Capture the cell that displays the provided text and extract its (X, Y) central coordinate. 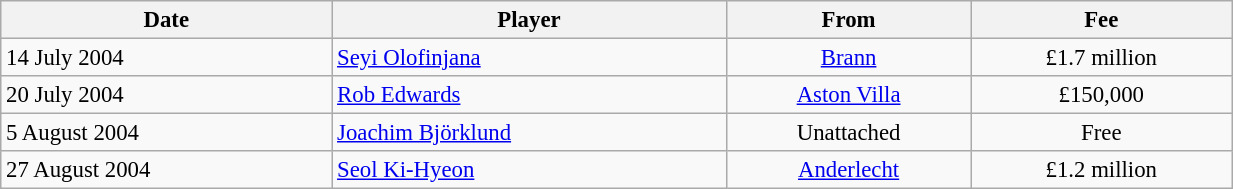
Seyi Olofinjana (529, 58)
5 August 2004 (166, 133)
Player (529, 20)
£1.7 million (1102, 58)
Free (1102, 133)
20 July 2004 (166, 95)
Brann (848, 58)
Fee (1102, 20)
£150,000 (1102, 95)
27 August 2004 (166, 170)
Joachim Björklund (529, 133)
Unattached (848, 133)
Date (166, 20)
Anderlecht (848, 170)
Rob Edwards (529, 95)
£1.2 million (1102, 170)
Aston Villa (848, 95)
14 July 2004 (166, 58)
Seol Ki-Hyeon (529, 170)
From (848, 20)
